For the text-containing cell, return its midpoint in [x, y] coordinate format. 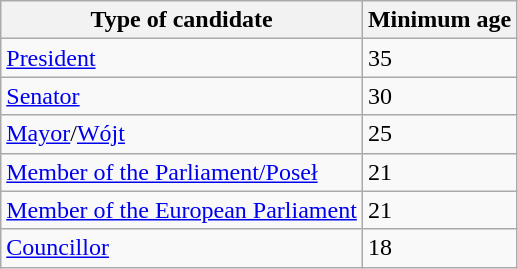
35 [439, 58]
30 [439, 96]
Senator [182, 96]
25 [439, 134]
Member of the European Parliament [182, 210]
Minimum age [439, 20]
Councillor [182, 248]
18 [439, 248]
Member of the Parliament/Poseł [182, 172]
Type of candidate [182, 20]
Mayor/Wójt [182, 134]
President [182, 58]
